Find where the given text appears and provide that cell's center as (X, Y) coordinate. 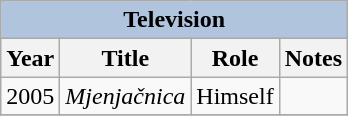
Year (30, 58)
Role (235, 58)
Mjenjačnica (126, 96)
2005 (30, 96)
Notes (313, 58)
Himself (235, 96)
Television (174, 20)
Title (126, 58)
